Find where the given text appears and provide that cell's center as (x, y) coordinate. 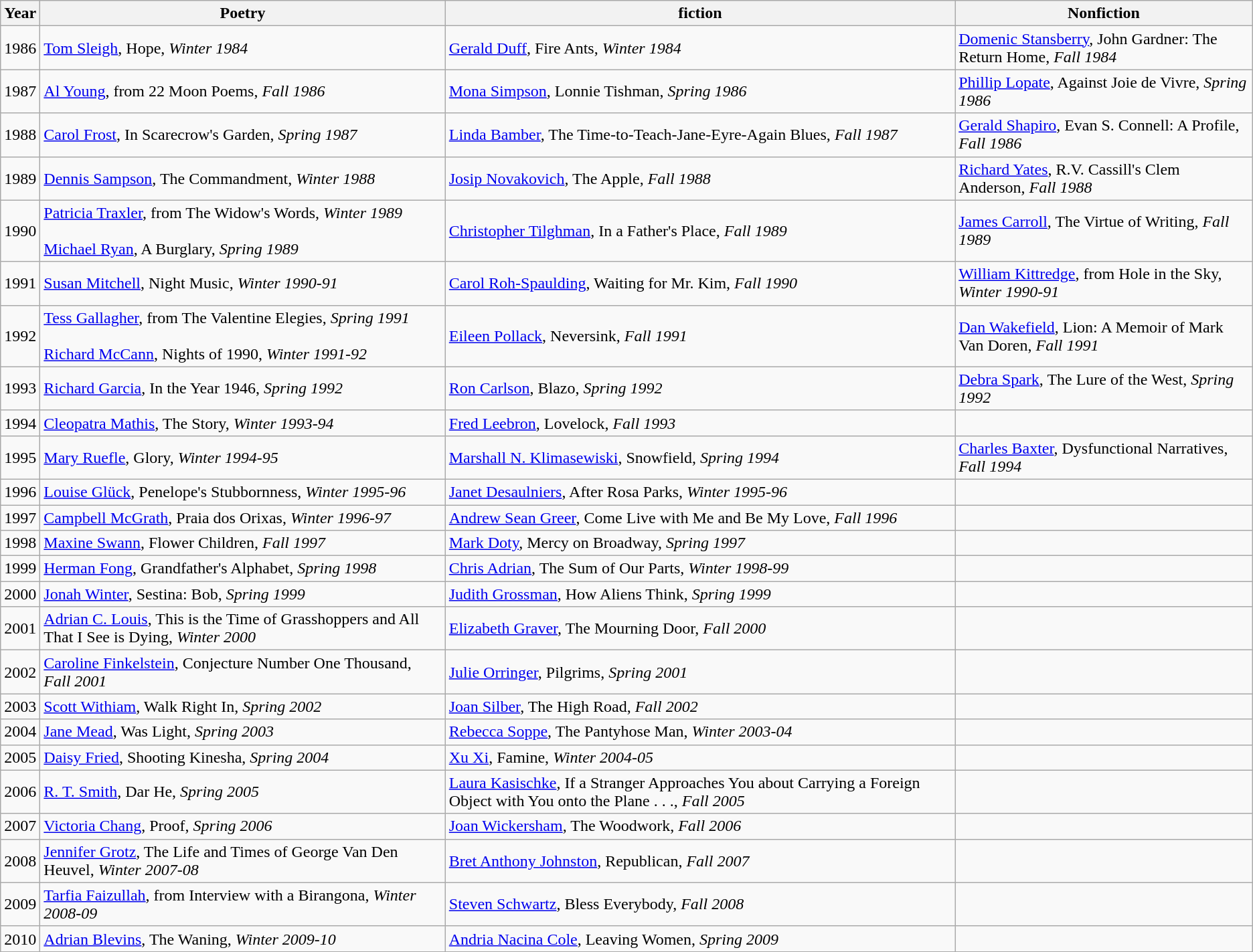
1996 (20, 492)
Andrew Sean Greer, Come Live with Me and Be My Love, Fall 1996 (700, 517)
Julie Orringer, Pilgrims, Spring 2001 (700, 672)
Maxine Swann, Flower Children, Fall 1997 (242, 543)
Josip Novakovich, The Apple, Fall 1988 (700, 178)
Scott Withiam, Walk Right In, Spring 2002 (242, 706)
Bret Anthony Johnston, Republican, Fall 2007 (700, 860)
Ron Carlson, Blazo, Spring 1992 (700, 388)
1990 (20, 231)
Mary Ruefle, Glory, Winter 1994-95 (242, 458)
Phillip Lopate, Against Joie de Vivre, Spring 1986 (1104, 91)
Marshall N. Klimasewiski, Snowfield, Spring 1994 (700, 458)
Steven Schwartz, Bless Everybody, Fall 2008 (700, 905)
2003 (20, 706)
Gerald Duff, Fire Ants, Winter 1984 (700, 48)
Linda Bamber, The Time-to-Teach-Jane-Eyre-Again Blues, Fall 1987 (700, 135)
Andria Nacina Cole, Leaving Women, Spring 2009 (700, 939)
Rebecca Soppe, The Pantyhose Man, Winter 2003-04 (700, 732)
1999 (20, 569)
Chris Adrian, The Sum of Our Parts, Winter 1998-99 (700, 569)
1993 (20, 388)
Eileen Pollack, Neversink, Fall 1991 (700, 336)
Al Young, from 22 Moon Poems, Fall 1986 (242, 91)
Victoria Chang, Proof, Spring 2006 (242, 826)
Dan Wakefield, Lion: A Memoir of Mark Van Doren, Fall 1991 (1104, 336)
Patricia Traxler, from The Widow's Words, Winter 1989Michael Ryan, A Burglary, Spring 1989 (242, 231)
1988 (20, 135)
2000 (20, 594)
2001 (20, 629)
2004 (20, 732)
Jennifer Grotz, The Life and Times of George Van Den Heuvel, Winter 2007-08 (242, 860)
James Carroll, The Virtue of Writing, Fall 1989 (1104, 231)
2009 (20, 905)
Jane Mead, Was Light, Spring 2003 (242, 732)
Domenic Stansberry, John Gardner: The Return Home, Fall 1984 (1104, 48)
Daisy Fried, Shooting Kinesha, Spring 2004 (242, 757)
Elizabeth Graver, The Mourning Door, Fall 2000 (700, 629)
Fred Leebron, Lovelock, Fall 1993 (700, 423)
1994 (20, 423)
Tom Sleigh, Hope, Winter 1984 (242, 48)
Louise Glück, Penelope's Stubbornness, Winter 1995-96 (242, 492)
1998 (20, 543)
Adrian Blevins, The Waning, Winter 2009-10 (242, 939)
Year (20, 13)
2008 (20, 860)
Carol Frost, In Scarecrow's Garden, Spring 1987 (242, 135)
Christopher Tilghman, In a Father's Place, Fall 1989 (700, 231)
2010 (20, 939)
Richard Garcia, In the Year 1946, Spring 1992 (242, 388)
Caroline Finkelstein, Conjecture Number One Thousand, Fall 2001 (242, 672)
Jonah Winter, Sestina: Bob, Spring 1999 (242, 594)
Charles Baxter, Dysfunctional Narratives, Fall 1994 (1104, 458)
Janet Desaulniers, After Rosa Parks, Winter 1995-96 (700, 492)
Tess Gallagher, from The Valentine Elegies, Spring 1991Richard McCann, Nights of 1990, Winter 1991-92 (242, 336)
Nonfiction (1104, 13)
Richard Yates, R.V. Cassill's Clem Anderson, Fall 1988 (1104, 178)
1987 (20, 91)
Mona Simpson, Lonnie Tishman, Spring 1986 (700, 91)
R. T. Smith, Dar He, Spring 2005 (242, 792)
Dennis Sampson, The Commandment, Winter 1988 (242, 178)
fiction (700, 13)
1995 (20, 458)
1997 (20, 517)
Adrian C. Louis, This is the Time of Grasshoppers and All That I See is Dying, Winter 2000 (242, 629)
1991 (20, 284)
Debra Spark, The Lure of the West, Spring 1992 (1104, 388)
Xu Xi, Famine, Winter 2004-05 (700, 757)
Joan Silber, The High Road, Fall 2002 (700, 706)
1992 (20, 336)
Joan Wickersham, The Woodwork, Fall 2006 (700, 826)
Carol Roh-Spaulding, Waiting for Mr. Kim, Fall 1990 (700, 284)
Herman Fong, Grandfather's Alphabet, Spring 1998 (242, 569)
Poetry (242, 13)
Gerald Shapiro, Evan S. Connell: A Profile, Fall 1986 (1104, 135)
Tarfia Faizullah, from Interview with a Birangona, Winter 2008-09 (242, 905)
Susan Mitchell, Night Music, Winter 1990-91 (242, 284)
2005 (20, 757)
Cleopatra Mathis, The Story, Winter 1993-94 (242, 423)
2007 (20, 826)
2006 (20, 792)
Judith Grossman, How Aliens Think, Spring 1999 (700, 594)
1986 (20, 48)
2002 (20, 672)
Laura Kasischke, If a Stranger Approaches You about Carrying a Foreign Object with You onto the Plane . . ., Fall 2005 (700, 792)
William Kittredge, from Hole in the Sky, Winter 1990-91 (1104, 284)
Campbell McGrath, Praia dos Orixas, Winter 1996-97 (242, 517)
Mark Doty, Mercy on Broadway, Spring 1997 (700, 543)
1989 (20, 178)
